Capture the cell that displays the provided text and extract its (x, y) central coordinate. 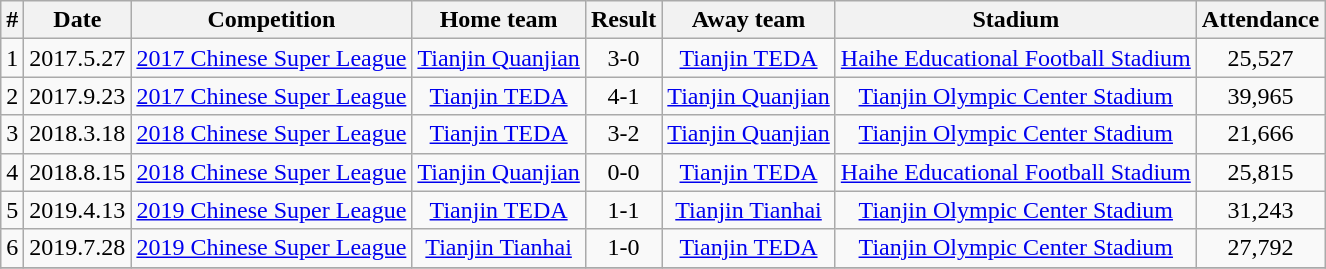
1-1 (623, 210)
Away team (749, 20)
2019.7.28 (78, 248)
2 (12, 96)
2017.9.23 (78, 96)
27,792 (1260, 248)
3 (12, 134)
39,965 (1260, 96)
Competition (272, 20)
3-0 (623, 58)
Attendance (1260, 20)
1 (12, 58)
5 (12, 210)
3-2 (623, 134)
Stadium (1016, 20)
2017.5.27 (78, 58)
21,666 (1260, 134)
0-0 (623, 172)
2019.4.13 (78, 210)
4-1 (623, 96)
25,815 (1260, 172)
2018.8.15 (78, 172)
2018.3.18 (78, 134)
25,527 (1260, 58)
1-0 (623, 248)
6 (12, 248)
4 (12, 172)
31,243 (1260, 210)
# (12, 20)
Date (78, 20)
Result (623, 20)
Home team (499, 20)
